Output the [X, Y] coordinate of the center of the cell containing the given text.  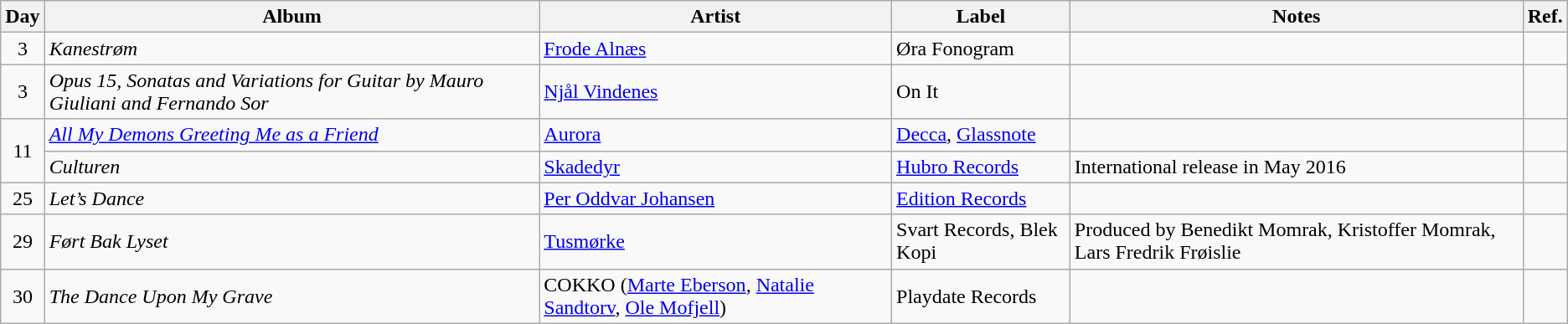
Label [982, 17]
Let’s Dance [291, 198]
Per Oddvar Johansen [715, 198]
Day [23, 17]
11 [23, 151]
Njål Vindenes [715, 92]
Hubro Records [982, 167]
Album [291, 17]
Ført Bak Lyset [291, 241]
Notes [1297, 17]
Opus 15, Sonatas and Variations for Guitar by Mauro Giuliani and Fernando Sor [291, 92]
Decca, Glassnote [982, 135]
25 [23, 198]
Kanestrøm [291, 49]
Produced by Benedikt Momrak, Kristoffer Momrak, Lars Fredrik Frøislie [1297, 241]
Playdate Records [982, 296]
International release in May 2016 [1297, 167]
All My Demons Greeting Me as a Friend [291, 135]
COKKO (Marte Eberson, Natalie Sandtorv, Ole Mofjell) [715, 296]
Culturen [291, 167]
Øra Fonogram [982, 49]
Svart Records, Blek Kopi [982, 241]
The Dance Upon My Grave [291, 296]
Aurora [715, 135]
29 [23, 241]
Artist [715, 17]
Skadedyr [715, 167]
Edition Records [982, 198]
30 [23, 296]
Ref. [1545, 17]
Tusmørke [715, 241]
Frode Alnæs [715, 49]
On It [982, 92]
